Identify which cell holds the provided text, then report its [X, Y] central coordinate. 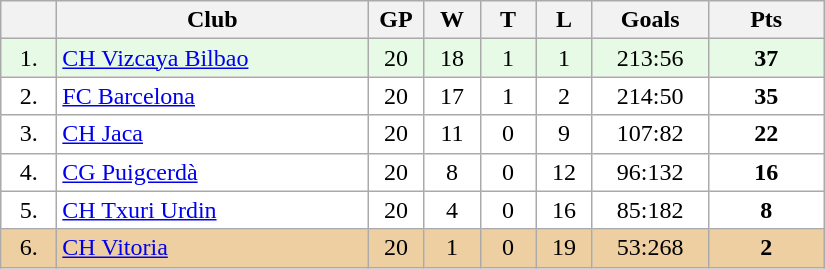
CG Puigcerdà [212, 172]
6. [29, 248]
T [508, 20]
37 [766, 58]
Pts [766, 20]
CH Txuri Urdin [212, 210]
96:132 [650, 172]
FC Barcelona [212, 96]
Goals [650, 20]
GP [396, 20]
18 [452, 58]
213:56 [650, 58]
Club [212, 20]
2. [29, 96]
12 [564, 172]
35 [766, 96]
W [452, 20]
L [564, 20]
107:82 [650, 134]
4 [452, 210]
22 [766, 134]
11 [452, 134]
CH Vizcaya Bilbao [212, 58]
19 [564, 248]
85:182 [650, 210]
9 [564, 134]
17 [452, 96]
53:268 [650, 248]
CH Vitoria [212, 248]
214:50 [650, 96]
5. [29, 210]
CH Jaca [212, 134]
4. [29, 172]
1. [29, 58]
3. [29, 134]
